Return the [X, Y] coordinate for the center point of the cell that contains the specified text.  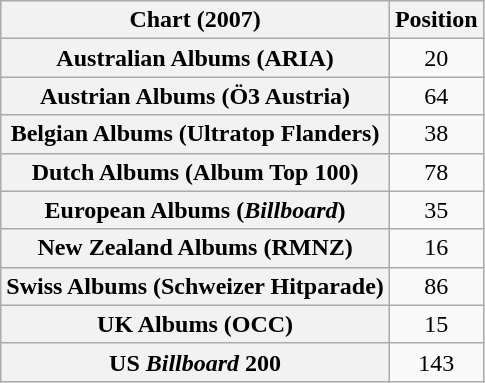
38 [436, 134]
20 [436, 58]
78 [436, 172]
143 [436, 362]
Belgian Albums (Ultratop Flanders) [196, 134]
Australian Albums (ARIA) [196, 58]
Chart (2007) [196, 20]
Position [436, 20]
Austrian Albums (Ö3 Austria) [196, 96]
Swiss Albums (Schweizer Hitparade) [196, 286]
Dutch Albums (Album Top 100) [196, 172]
New Zealand Albums (RMNZ) [196, 248]
European Albums (Billboard) [196, 210]
UK Albums (OCC) [196, 324]
US Billboard 200 [196, 362]
16 [436, 248]
35 [436, 210]
64 [436, 96]
86 [436, 286]
15 [436, 324]
